For the text-containing cell, return its midpoint in (x, y) coordinate format. 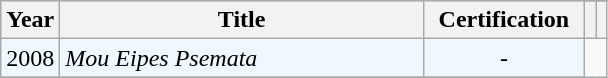
Title (242, 20)
- (504, 58)
2008 (30, 58)
Year (30, 20)
Certification (504, 20)
Mou Eipes Psemata (242, 58)
